Provide the (x, y) coordinate of the cell's center where the given text is located.  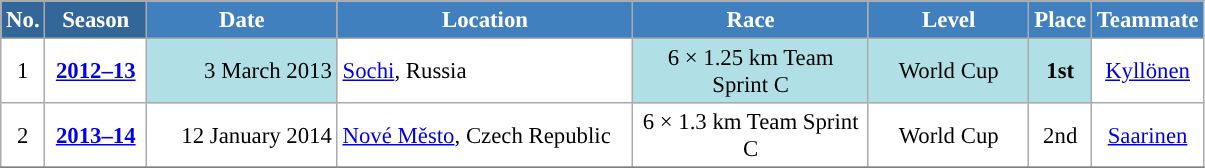
Location (485, 20)
Kyllönen (1147, 72)
6 × 1.3 km Team Sprint C (751, 136)
Date (242, 20)
Level (948, 20)
Teammate (1147, 20)
2nd (1060, 136)
2012–13 (96, 72)
3 March 2013 (242, 72)
Place (1060, 20)
1 (23, 72)
Sochi, Russia (485, 72)
Race (751, 20)
2 (23, 136)
Saarinen (1147, 136)
Season (96, 20)
6 × 1.25 km Team Sprint C (751, 72)
1st (1060, 72)
2013–14 (96, 136)
No. (23, 20)
Nové Město, Czech Republic (485, 136)
12 January 2014 (242, 136)
